Detect which cell encompasses the target text, then output its [X, Y] center coordinate. 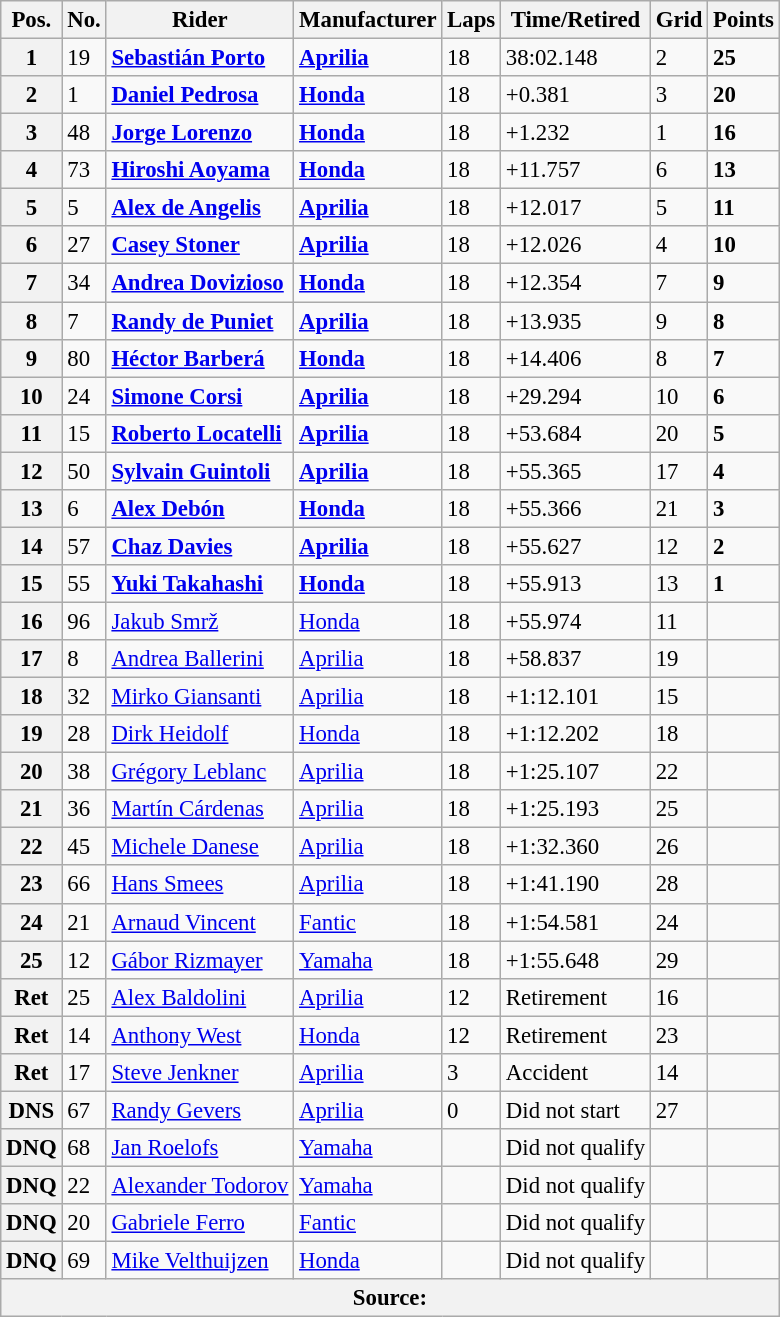
34 [84, 283]
Simone Corsi [200, 396]
45 [84, 847]
Rider [200, 20]
Daniel Pedrosa [200, 95]
Randy Gevers [200, 1110]
Gabriele Ferro [200, 1223]
Chaz Davies [200, 546]
+12.354 [576, 283]
+0.381 [576, 95]
+1:55.648 [576, 960]
+1:25.193 [576, 809]
Héctor Barberá [200, 358]
Yuki Takahashi [200, 584]
Arnaud Vincent [200, 922]
Gábor Rizmayer [200, 960]
+11.757 [576, 170]
Grégory Leblanc [200, 772]
Sebastián Porto [200, 58]
Time/Retired [576, 20]
Alex de Angelis [200, 208]
+55.974 [576, 621]
32 [84, 697]
50 [84, 471]
+1:32.360 [576, 847]
Manufacturer [368, 20]
Alex Debón [200, 509]
+29.294 [576, 396]
+53.684 [576, 433]
+1.232 [576, 133]
69 [84, 1261]
26 [678, 847]
Laps [472, 20]
Accident [576, 1073]
+58.837 [576, 659]
29 [678, 960]
Source: [390, 1298]
36 [84, 809]
Casey Stoner [200, 245]
Anthony West [200, 1035]
Steve Jenkner [200, 1073]
Dirk Heidolf [200, 734]
Andrea Ballerini [200, 659]
Andrea Dovizioso [200, 283]
+13.935 [576, 321]
Mirko Giansanti [200, 697]
Michele Danese [200, 847]
0 [472, 1110]
Hans Smees [200, 885]
Did not start [576, 1110]
+1:41.190 [576, 885]
+1:12.202 [576, 734]
66 [84, 885]
Randy de Puniet [200, 321]
Alexander Todorov [200, 1185]
55 [84, 584]
Grid [678, 20]
+12.017 [576, 208]
+14.406 [576, 358]
+1:12.101 [576, 697]
+55.913 [576, 584]
73 [84, 170]
80 [84, 358]
Alex Baldolini [200, 997]
96 [84, 621]
Mike Velthuijzen [200, 1261]
Martín Cárdenas [200, 809]
+12.026 [576, 245]
Roberto Locatelli [200, 433]
67 [84, 1110]
+55.366 [576, 509]
Hiroshi Aoyama [200, 170]
Sylvain Guintoli [200, 471]
+1:54.581 [576, 922]
68 [84, 1148]
Jan Roelofs [200, 1148]
+55.627 [576, 546]
+55.365 [576, 471]
No. [84, 20]
Jorge Lorenzo [200, 133]
Jakub Smrž [200, 621]
Pos. [32, 20]
38:02.148 [576, 58]
DNS [32, 1110]
+1:25.107 [576, 772]
57 [84, 546]
Points [744, 20]
38 [84, 772]
48 [84, 133]
